Return (x, y) of the center of cell containing provided text 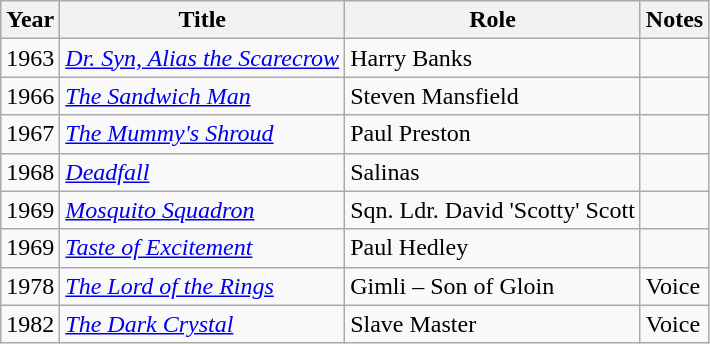
Steven Mansfield (493, 96)
Slave Master (493, 324)
Dr. Syn, Alias the Scarecrow (202, 58)
Paul Preston (493, 134)
1966 (30, 96)
1968 (30, 172)
Title (202, 20)
Mosquito Squadron (202, 210)
The Sandwich Man (202, 96)
The Mummy's Shroud (202, 134)
Gimli – Son of Gloin (493, 286)
Taste of Excitement (202, 248)
Salinas (493, 172)
Deadfall (202, 172)
The Dark Crystal (202, 324)
Harry Banks (493, 58)
Year (30, 20)
1982 (30, 324)
Notes (674, 20)
1967 (30, 134)
Paul Hedley (493, 248)
The Lord of the Rings (202, 286)
Role (493, 20)
1963 (30, 58)
Sqn. Ldr. David 'Scotty' Scott (493, 210)
1978 (30, 286)
